Find where the given text appears and provide that cell's center as (x, y) coordinate. 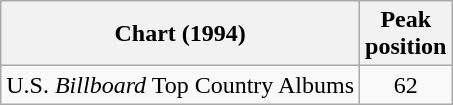
U.S. Billboard Top Country Albums (180, 85)
Peakposition (406, 34)
Chart (1994) (180, 34)
62 (406, 85)
